For the text-containing cell, return its midpoint in (x, y) coordinate format. 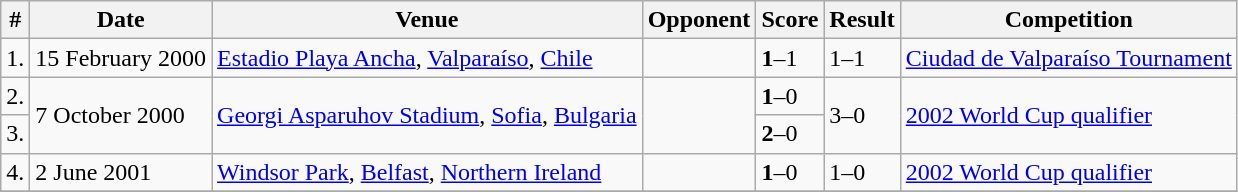
3–0 (862, 115)
2. (16, 96)
Score (790, 20)
Estadio Playa Ancha, Valparaíso, Chile (428, 58)
Ciudad de Valparaíso Tournament (1068, 58)
Venue (428, 20)
1. (16, 58)
Windsor Park, Belfast, Northern Ireland (428, 172)
15 February 2000 (121, 58)
2 June 2001 (121, 172)
2–0 (790, 134)
4. (16, 172)
Competition (1068, 20)
Result (862, 20)
7 October 2000 (121, 115)
# (16, 20)
Opponent (699, 20)
Georgi Asparuhov Stadium, Sofia, Bulgaria (428, 115)
3. (16, 134)
Date (121, 20)
